Determine the [x, y] coordinate at the center of the cell enclosing the given text.  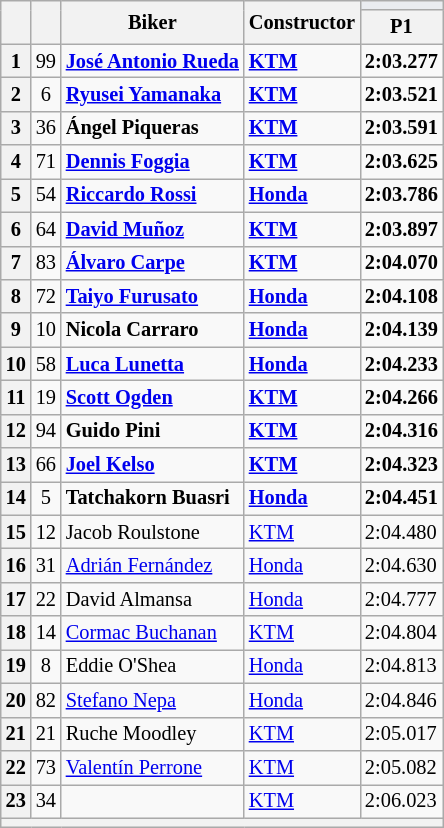
2:04.480 [402, 532]
Ángel Piqueras [152, 128]
23 [16, 801]
2:04.813 [402, 666]
15 [16, 532]
13 [16, 465]
2:03.521 [402, 94]
Jacob Roulstone [152, 532]
Luca Lunetta [152, 364]
2:04.266 [402, 397]
Álvaro Carpe [152, 263]
2:04.630 [402, 565]
Ruche Moodley [152, 734]
2:04.451 [402, 498]
Tatchakorn Buasri [152, 498]
18 [16, 633]
2:04.233 [402, 364]
2:03.625 [402, 162]
2:03.897 [402, 229]
20 [16, 700]
Biker [152, 22]
64 [46, 229]
99 [46, 61]
9 [16, 330]
16 [16, 565]
2:04.070 [402, 263]
7 [16, 263]
Adrián Fernández [152, 565]
Stefano Nepa [152, 700]
2:04.323 [402, 465]
34 [46, 801]
2:04.846 [402, 700]
Taiyo Furusato [152, 296]
Scott Ogden [152, 397]
Guido Pini [152, 431]
11 [16, 397]
2:04.316 [402, 431]
72 [46, 296]
Constructor [302, 22]
2:04.777 [402, 599]
Ryusei Yamanaka [152, 94]
2:04.108 [402, 296]
82 [46, 700]
71 [46, 162]
2:03.786 [402, 195]
83 [46, 263]
P1 [402, 27]
David Almansa [152, 599]
2:05.017 [402, 734]
Dennis Foggia [152, 162]
4 [16, 162]
Valentín Perrone [152, 767]
36 [46, 128]
58 [46, 364]
Riccardo Rossi [152, 195]
2:04.139 [402, 330]
Nicola Carraro [152, 330]
66 [46, 465]
Eddie O'Shea [152, 666]
2:05.082 [402, 767]
3 [16, 128]
54 [46, 195]
73 [46, 767]
Joel Kelso [152, 465]
David Muñoz [152, 229]
2:03.277 [402, 61]
José Antonio Rueda [152, 61]
2:04.804 [402, 633]
17 [16, 599]
2 [16, 94]
1 [16, 61]
Cormac Buchanan [152, 633]
31 [46, 565]
94 [46, 431]
2:06.023 [402, 801]
2:03.591 [402, 128]
